For the text-containing cell, return its midpoint in (x, y) coordinate format. 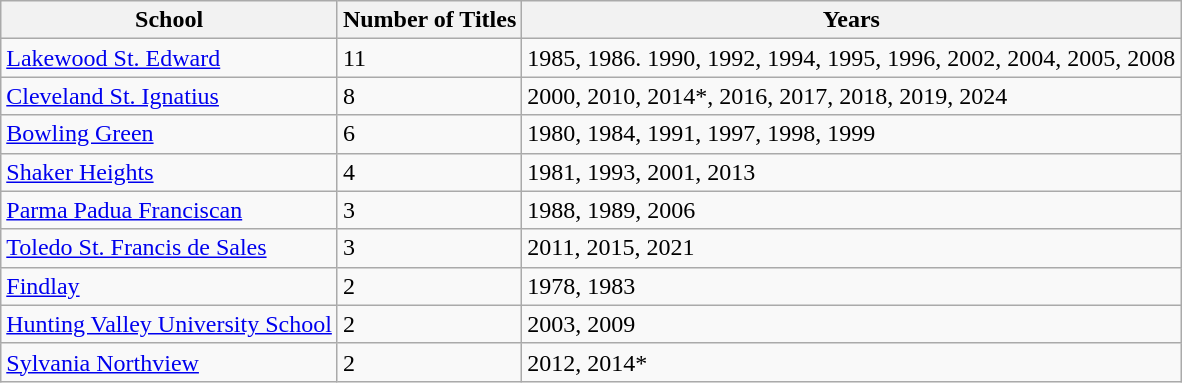
2012, 2014* (852, 362)
Findlay (170, 286)
School (170, 20)
8 (429, 96)
Sylvania Northview (170, 362)
Number of Titles (429, 20)
11 (429, 58)
1980, 1984, 1991, 1997, 1998, 1999 (852, 134)
6 (429, 134)
1981, 1993, 2001, 2013 (852, 172)
Bowling Green (170, 134)
1988, 1989, 2006 (852, 210)
1978, 1983 (852, 286)
1985, 1986. 1990, 1992, 1994, 1995, 1996, 2002, 2004, 2005, 2008 (852, 58)
Lakewood St. Edward (170, 58)
Hunting Valley University School (170, 324)
2000, 2010, 2014*, 2016, 2017, 2018, 2019, 2024 (852, 96)
4 (429, 172)
Parma Padua Franciscan (170, 210)
Years (852, 20)
2003, 2009 (852, 324)
Toledo St. Francis de Sales (170, 248)
Shaker Heights (170, 172)
2011, 2015, 2021 (852, 248)
Cleveland St. Ignatius (170, 96)
